Detect which cell encompasses the target text, then output its (x, y) center coordinate. 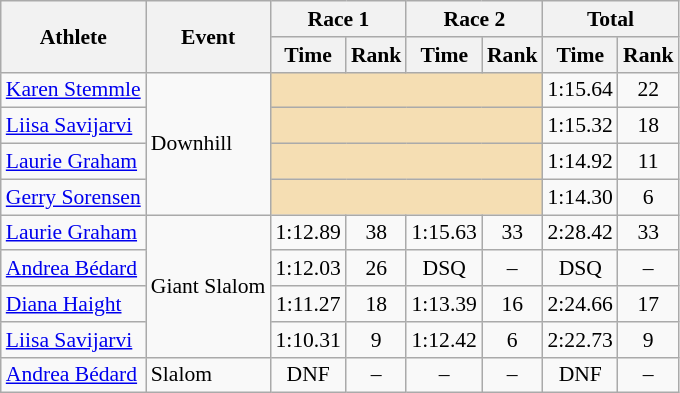
1:14.92 (580, 162)
1:10.31 (308, 340)
Diana Haight (74, 304)
Total (610, 19)
1:14.30 (580, 197)
2:28.42 (580, 233)
1:13.39 (444, 304)
16 (512, 304)
1:15.32 (580, 126)
Slalom (208, 375)
1:15.63 (444, 233)
1:12.89 (308, 233)
1:15.64 (580, 90)
2:24.66 (580, 304)
22 (648, 90)
Event (208, 36)
Race 1 (338, 19)
Downhill (208, 143)
17 (648, 304)
2:22.73 (580, 340)
1:12.42 (444, 340)
38 (376, 233)
26 (376, 269)
Race 2 (474, 19)
Giant Slalom (208, 286)
11 (648, 162)
Karen Stemmle (74, 90)
1:12.03 (308, 269)
Gerry Sorensen (74, 197)
1:11.27 (308, 304)
Athlete (74, 36)
